From the cell containing the given text, extract its center point as (x, y) coordinate. 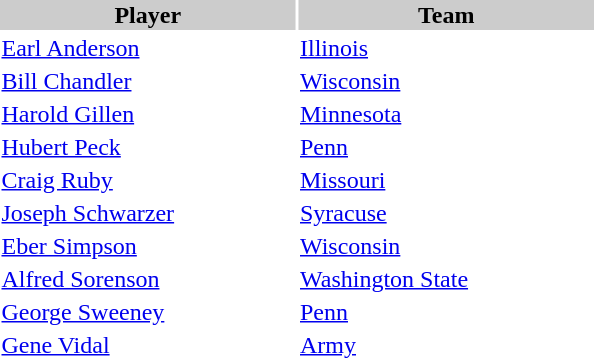
Syracuse (446, 213)
Earl Anderson (148, 48)
Bill Chandler (148, 81)
Alfred Sorenson (148, 279)
Craig Ruby (148, 180)
George Sweeney (148, 312)
Joseph Schwarzer (148, 213)
Missouri (446, 180)
Washington State (446, 279)
Team (446, 15)
Hubert Peck (148, 147)
Illinois (446, 48)
Player (148, 15)
Harold Gillen (148, 114)
Minnesota (446, 114)
Eber Simpson (148, 246)
